Search for the cell housing the specified text and yield its (x, y) center coordinate. 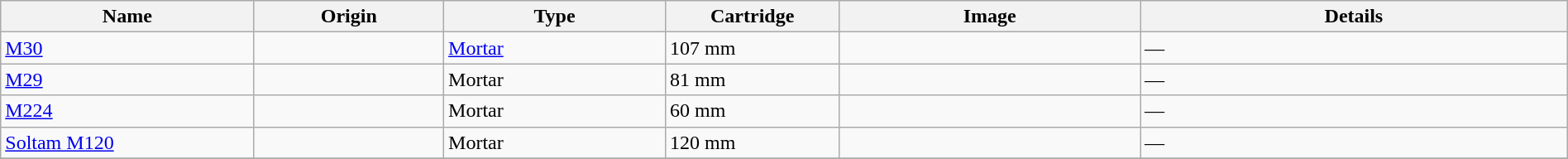
Image (990, 17)
Soltam M120 (127, 142)
60 mm (752, 111)
M224 (127, 111)
120 mm (752, 142)
Name (127, 17)
Cartridge (752, 17)
Type (555, 17)
M30 (127, 48)
Origin (349, 17)
81 mm (752, 79)
107 mm (752, 48)
M29 (127, 79)
Details (1355, 17)
